For the text-containing cell, return its midpoint in [X, Y] coordinate format. 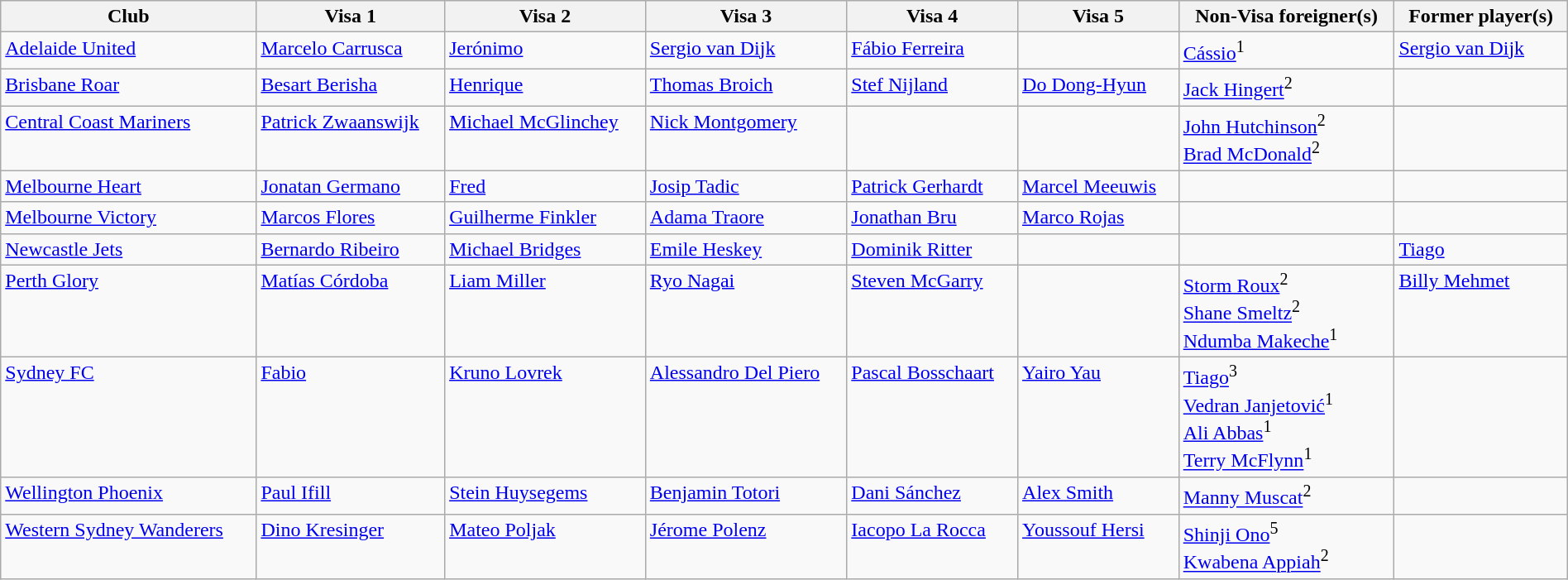
Western Sydney Wanderers [129, 546]
Youssouf Hersi [1098, 546]
Besart Berisha [351, 88]
Michael McGlinchey [546, 138]
Marcel Meeuwis [1098, 186]
Jérome Polenz [746, 546]
Liam Miller [546, 311]
Wellington Phoenix [129, 496]
Mateo Poljak [546, 546]
Bernardo Ribeiro [351, 249]
Jerónimo [546, 51]
Visa 3 [746, 17]
Visa 5 [1098, 17]
Alessandro Del Piero [746, 417]
Steven McGarry [933, 311]
Kruno Lovrek [546, 417]
Ryo Nagai [746, 311]
Storm Roux2 Shane Smeltz2 Ndumba Makeche1 [1287, 311]
Henrique [546, 88]
Melbourne Victory [129, 218]
Fred [546, 186]
Fabio [351, 417]
Nick Montgomery [746, 138]
Marcos Flores [351, 218]
Newcastle Jets [129, 249]
Central Coast Mariners [129, 138]
Visa 1 [351, 17]
John Hutchinson2 Brad McDonald2 [1287, 138]
Paul Ifill [351, 496]
Cássio1 [1287, 51]
Stef Nijland [933, 88]
Marcelo Carrusca [351, 51]
Dino Kresinger [351, 546]
Billy Mehmet [1480, 311]
Non-Visa foreigner(s) [1287, 17]
Matías Córdoba [351, 311]
Melbourne Heart [129, 186]
Thomas Broich [746, 88]
Former player(s) [1480, 17]
Pascal Bosschaart [933, 417]
Perth Glory [129, 311]
Josip Tadic [746, 186]
Jonathan Bru [933, 218]
Guilherme Finkler [546, 218]
Club [129, 17]
Visa 4 [933, 17]
Tiago3 Vedran Janjetović1 Ali Abbas1 Terry McFlynn1 [1287, 417]
Dani Sánchez [933, 496]
Alex Smith [1098, 496]
Emile Heskey [746, 249]
Sydney FC [129, 417]
Fábio Ferreira [933, 51]
Benjamin Totori [746, 496]
Adama Traore [746, 218]
Jack Hingert2 [1287, 88]
Do Dong-Hyun [1098, 88]
Brisbane Roar [129, 88]
Shinji Ono5 Kwabena Appiah2 [1287, 546]
Patrick Gerhardt [933, 186]
Tiago [1480, 249]
Adelaide United [129, 51]
Visa 2 [546, 17]
Michael Bridges [546, 249]
Marco Rojas [1098, 218]
Yairo Yau [1098, 417]
Jonatan Germano [351, 186]
Iacopo La Rocca [933, 546]
Dominik Ritter [933, 249]
Manny Muscat2 [1287, 496]
Patrick Zwaanswijk [351, 138]
Stein Huysegems [546, 496]
